Return [X, Y] of the center of cell containing provided text 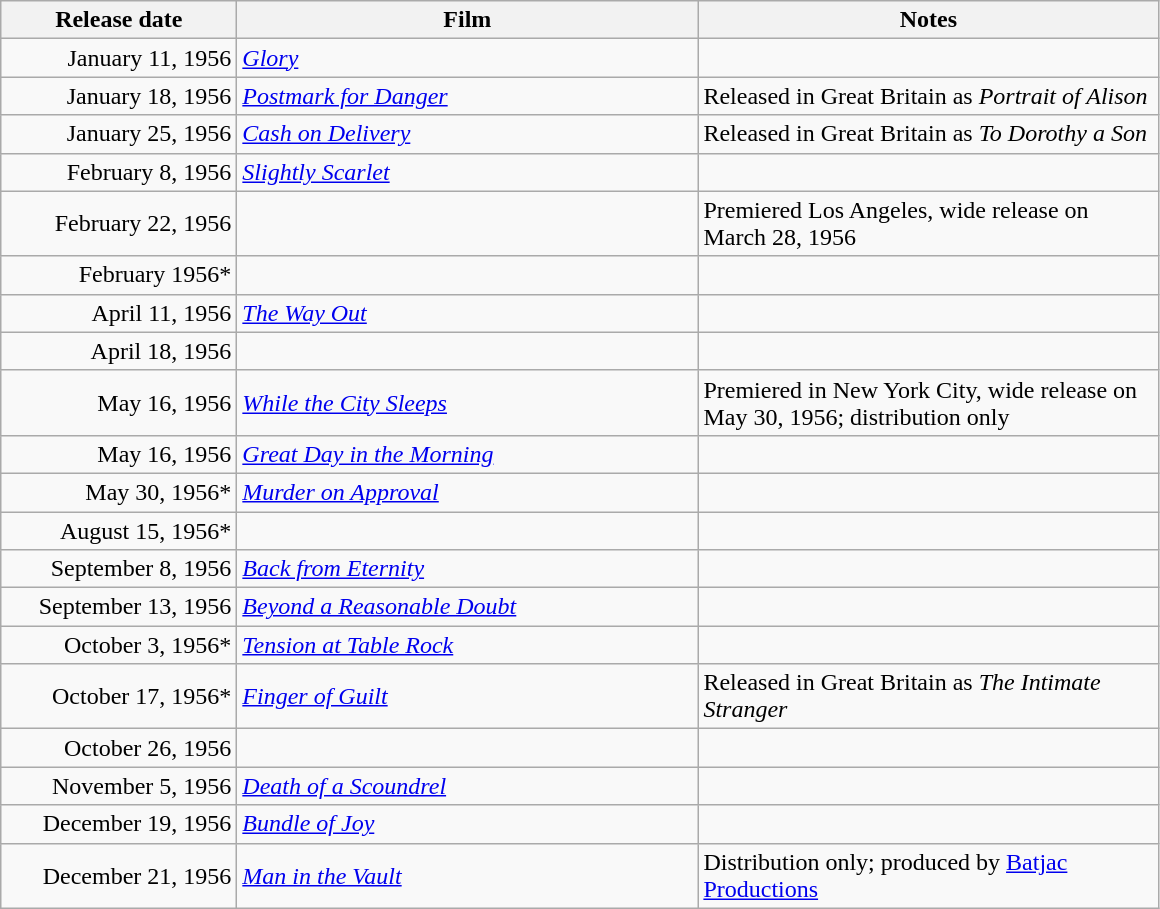
January 11, 1956 [119, 58]
Finger of Guilt [468, 696]
April 18, 1956 [119, 351]
Premiered in New York City, wide release on May 30, 1956; distribution only [928, 402]
February 8, 1956 [119, 172]
September 8, 1956 [119, 569]
Film [468, 20]
While the City Sleeps [468, 402]
Premiered Los Angeles, wide release on March 28, 1956 [928, 224]
Postmark for Danger [468, 96]
Distribution only; produced by Batjac Productions [928, 876]
Released in Great Britain as To Dorothy a Son [928, 134]
January 25, 1956 [119, 134]
The Way Out [468, 313]
Back from Eternity [468, 569]
Notes [928, 20]
February 22, 1956 [119, 224]
Death of a Scoundrel [468, 786]
December 19, 1956 [119, 824]
Cash on Delivery [468, 134]
Murder on Approval [468, 492]
Tension at Table Rock [468, 645]
November 5, 1956 [119, 786]
Beyond a Reasonable Doubt [468, 607]
Slightly Scarlet [468, 172]
October 3, 1956* [119, 645]
April 11, 1956 [119, 313]
Release date [119, 20]
Released in Great Britain as Portrait of Alison [928, 96]
Bundle of Joy [468, 824]
August 15, 1956* [119, 531]
October 17, 1956* [119, 696]
May 30, 1956* [119, 492]
Released in Great Britain as The Intimate Stranger [928, 696]
Man in the Vault [468, 876]
February 1956* [119, 275]
September 13, 1956 [119, 607]
Great Day in the Morning [468, 454]
October 26, 1956 [119, 748]
Glory [468, 58]
December 21, 1956 [119, 876]
January 18, 1956 [119, 96]
